Identify which cell holds the provided text, then report its (x, y) central coordinate. 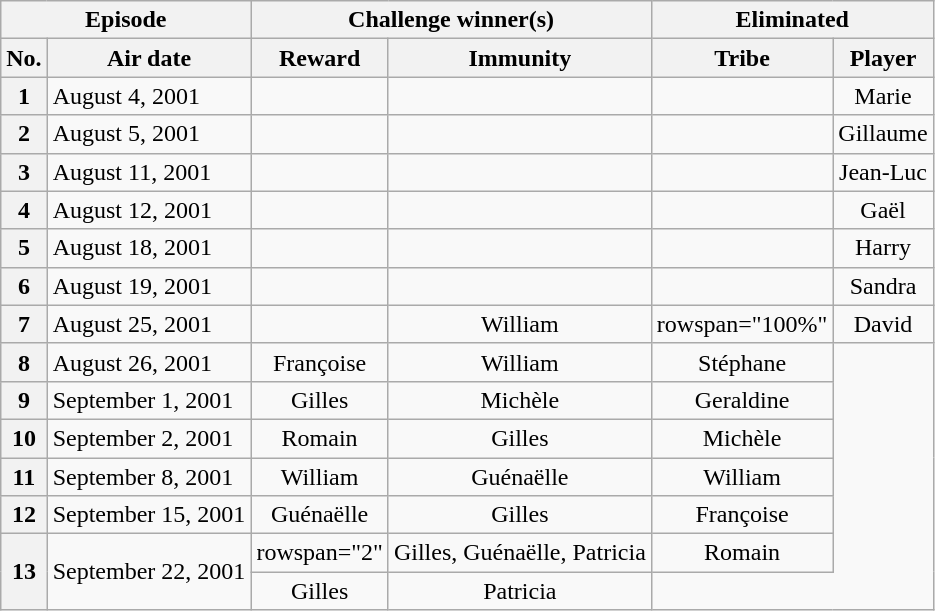
Gilles, Guénaëlle, Patricia (520, 553)
Tribe (742, 58)
13 (24, 572)
September 2, 2001 (149, 438)
Harry (883, 248)
August 25, 2001 (149, 324)
Challenge winner(s) (451, 20)
12 (24, 515)
September 8, 2001 (149, 477)
Sandra (883, 286)
5 (24, 248)
August 4, 2001 (149, 96)
7 (24, 324)
August 11, 2001 (149, 172)
Patricia (520, 591)
rowspan="2" (320, 553)
rowspan="100%" (742, 324)
August 12, 2001 (149, 210)
September 15, 2001 (149, 515)
Immunity (520, 58)
August 18, 2001 (149, 248)
September 22, 2001 (149, 572)
Gaël (883, 210)
8 (24, 362)
11 (24, 477)
Player (883, 58)
4 (24, 210)
Reward (320, 58)
Marie (883, 96)
September 1, 2001 (149, 400)
Geraldine (742, 400)
August 19, 2001 (149, 286)
Air date (149, 58)
August 5, 2001 (149, 134)
Stéphane (742, 362)
Episode (126, 20)
6 (24, 286)
Gillaume (883, 134)
Jean-Luc (883, 172)
10 (24, 438)
9 (24, 400)
Eliminated (792, 20)
August 26, 2001 (149, 362)
1 (24, 96)
2 (24, 134)
No. (24, 58)
3 (24, 172)
David (883, 324)
